Pinpoint the cell where the given text exists, returning its (X, Y) midpoint coordinate. 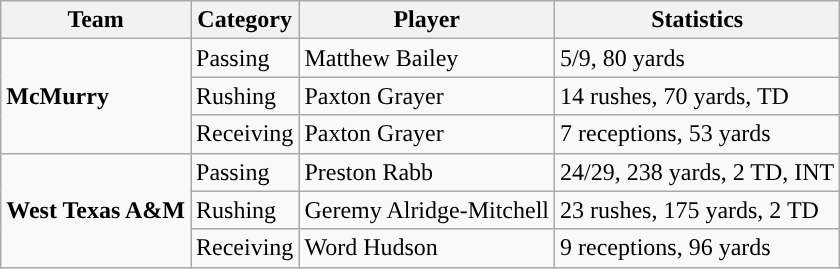
7 receptions, 53 yards (698, 134)
Preston Rabb (427, 172)
5/9, 80 yards (698, 58)
McMurry (96, 96)
Category (244, 20)
24/29, 238 yards, 2 TD, INT (698, 172)
Geremy Alridge-Mitchell (427, 210)
Matthew Bailey (427, 58)
Team (96, 20)
14 rushes, 70 yards, TD (698, 96)
West Texas A&M (96, 210)
Word Hudson (427, 248)
Statistics (698, 20)
9 receptions, 96 yards (698, 248)
23 rushes, 175 yards, 2 TD (698, 210)
Player (427, 20)
